For the text-containing cell, return its midpoint in [X, Y] coordinate format. 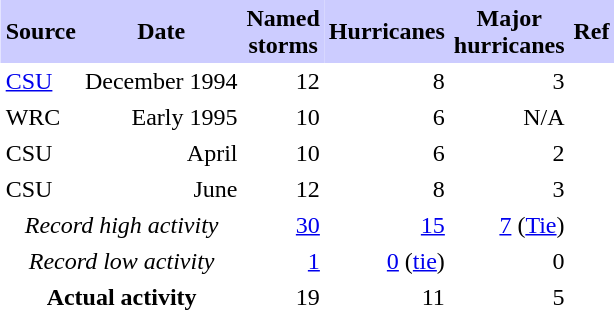
15 [386, 225]
Record high activity [122, 225]
0 [509, 261]
December 1994 [161, 81]
Ref [592, 32]
Date [161, 32]
Early 1995 [161, 117]
April [161, 153]
0 (tie) [386, 261]
Hurricanes [386, 32]
N/A [509, 117]
30 [283, 225]
Record low activity [122, 261]
WRC [40, 117]
Source [40, 32]
June [161, 189]
7 (Tie) [509, 225]
2 [509, 153]
Majorhurricanes [509, 32]
Namedstorms [283, 32]
1 [283, 261]
